Search for the cell housing the specified text and yield its (X, Y) center coordinate. 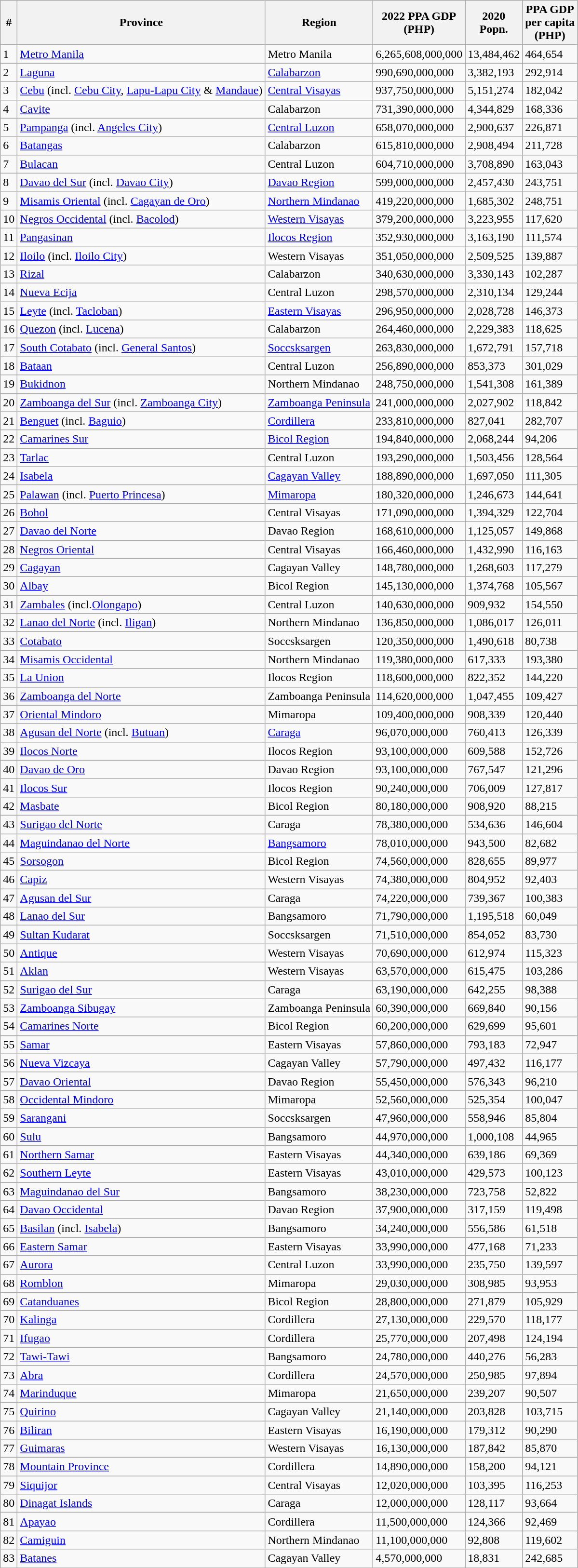
71,233 (550, 1246)
Occidental Mindoro (141, 1099)
250,985 (494, 1375)
34,240,000,000 (419, 1228)
40 (9, 769)
96,210 (550, 1081)
Siquijor (141, 1485)
11 (9, 237)
74,560,000,000 (419, 861)
3,330,143 (494, 274)
105,567 (550, 586)
119,498 (550, 1210)
207,498 (494, 1338)
33 (9, 641)
Laguna (141, 72)
14,890,000,000 (419, 1467)
767,547 (494, 769)
Camarines Norte (141, 1026)
43,010,000,000 (419, 1173)
78 (9, 1467)
2,068,244 (494, 439)
100,047 (550, 1099)
103,715 (550, 1411)
2,509,525 (494, 256)
60 (9, 1136)
1,086,017 (494, 623)
43 (9, 824)
Apayao (141, 1522)
2022 PPA GDP(PHP) (419, 23)
26 (9, 512)
144,641 (550, 494)
Batangas (141, 146)
105,929 (550, 1301)
80,180,000,000 (419, 806)
Southern Leyte (141, 1173)
617,333 (494, 659)
42 (9, 806)
59 (9, 1118)
24 (9, 476)
16,130,000,000 (419, 1448)
193,290,000,000 (419, 457)
Camiguin (141, 1540)
180,320,000,000 (419, 494)
477,168 (494, 1246)
93,953 (550, 1283)
14 (9, 293)
609,588 (494, 751)
1,697,050 (494, 476)
Aklan (141, 971)
154,550 (550, 604)
69 (9, 1301)
Zambales (incl.Olongapo) (141, 604)
38 (9, 733)
Catanduanes (141, 1301)
298,570,000,000 (419, 293)
16,190,000,000 (419, 1430)
146,373 (550, 311)
464,654 (550, 54)
Antique (141, 953)
117,620 (550, 219)
909,932 (494, 604)
558,946 (494, 1118)
194,840,000,000 (419, 439)
1,195,518 (494, 916)
308,985 (494, 1283)
853,373 (494, 366)
Negros Oriental (141, 549)
243,751 (550, 182)
124,194 (550, 1338)
937,750,000,000 (419, 91)
53 (9, 1008)
Lanao del Sur (141, 916)
66 (9, 1246)
63,190,000,000 (419, 990)
4,570,000,000 (419, 1558)
92,808 (494, 1540)
3,708,890 (494, 164)
158,200 (494, 1467)
Ilocos Sur (141, 788)
145,130,000,000 (419, 586)
69,369 (550, 1155)
82 (9, 1540)
60,390,000,000 (419, 1008)
Misamis Oriental (incl. Cagayan de Oro) (141, 201)
PPA GDPper capita(PHP) (550, 23)
Capiz (141, 880)
Pampanga (incl. Angeles City) (141, 127)
2,027,902 (494, 402)
731,390,000,000 (419, 109)
Sorsogon (141, 861)
Dinagat Islands (141, 1503)
61,518 (550, 1228)
Cagayan (141, 568)
Mountain Province (141, 1467)
12 (9, 256)
82,682 (550, 843)
71 (9, 1338)
1,541,308 (494, 384)
95,601 (550, 1026)
168,336 (550, 109)
15 (9, 311)
83,730 (550, 935)
24,570,000,000 (419, 1375)
739,367 (494, 898)
25,770,000,000 (419, 1338)
35 (9, 678)
Surigao del Norte (141, 824)
45 (9, 861)
12,020,000,000 (419, 1485)
Samar (141, 1045)
1,268,603 (494, 568)
1,490,618 (494, 641)
242,685 (550, 1558)
79 (9, 1485)
28 (9, 549)
21 (9, 421)
576,343 (494, 1081)
114,620,000,000 (419, 696)
70 (9, 1320)
Rizal (141, 274)
233,810,000,000 (419, 421)
3 (9, 91)
Cebu (incl. Cebu City, Lapu-Lapu City & Mandaue) (141, 91)
115,323 (550, 953)
639,186 (494, 1155)
94,206 (550, 439)
828,655 (494, 861)
25 (9, 494)
Northern Samar (141, 1155)
2,310,134 (494, 293)
612,974 (494, 953)
Bukidnon (141, 384)
13 (9, 274)
67 (9, 1265)
760,413 (494, 733)
144,220 (550, 678)
54 (9, 1026)
152,726 (550, 751)
13,484,462 (494, 54)
74 (9, 1393)
1,374,768 (494, 586)
57,790,000,000 (419, 1063)
44,965 (550, 1136)
11,500,000,000 (419, 1522)
55 (9, 1045)
161,389 (550, 384)
136,850,000,000 (419, 623)
264,460,000,000 (419, 329)
211,728 (550, 146)
908,920 (494, 806)
90,240,000,000 (419, 788)
73 (9, 1375)
48 (9, 916)
669,840 (494, 1008)
599,000,000,000 (419, 182)
241,000,000,000 (419, 402)
Zamboanga del Sur (incl. Zamboanga City) (141, 402)
61 (9, 1155)
Davao del Norte (141, 531)
Agusan del Sur (141, 898)
57,860,000,000 (419, 1045)
52 (9, 990)
3,163,190 (494, 237)
83 (9, 1558)
Batanes (141, 1558)
29 (9, 568)
81 (9, 1522)
2,457,430 (494, 182)
827,041 (494, 421)
76 (9, 1430)
3,382,193 (494, 72)
Surigao del Sur (141, 990)
248,751 (550, 201)
7 (9, 164)
18,831 (494, 1558)
301,029 (550, 366)
8 (9, 182)
908,339 (494, 714)
Province (141, 23)
65 (9, 1228)
96,070,000,000 (419, 733)
1,432,990 (494, 549)
109,400,000,000 (419, 714)
793,183 (494, 1045)
2,908,494 (494, 146)
78,380,000,000 (419, 824)
124,366 (494, 1522)
Zamboanga Sibugay (141, 1008)
Davao del Sur (incl. Davao City) (141, 182)
52,822 (550, 1192)
Bulacan (141, 164)
90,156 (550, 1008)
Isabela (141, 476)
52,560,000,000 (419, 1099)
Negros Occidental (incl. Bacolod) (141, 219)
2 (9, 72)
111,305 (550, 476)
100,123 (550, 1173)
658,070,000,000 (419, 127)
2,900,637 (494, 127)
Ilocos Norte (141, 751)
271,879 (494, 1301)
Basilan (incl. Isabela) (141, 1228)
226,871 (550, 127)
Davao de Oro (141, 769)
74,220,000,000 (419, 898)
98,388 (550, 990)
497,432 (494, 1063)
525,354 (494, 1099)
37,900,000,000 (419, 1210)
352,930,000,000 (419, 237)
188,890,000,000 (419, 476)
39 (9, 751)
129,244 (550, 293)
182,042 (550, 91)
263,830,000,000 (419, 348)
118,842 (550, 402)
Leyte (incl. Tacloban) (141, 311)
629,699 (494, 1026)
60,049 (550, 916)
74,380,000,000 (419, 880)
118,625 (550, 329)
63,570,000,000 (419, 971)
51 (9, 971)
Cotabato (141, 641)
1,503,456 (494, 457)
19 (9, 384)
Eastern Samar (141, 1246)
2,028,728 (494, 311)
4 (9, 109)
Region (319, 23)
149,868 (550, 531)
Bohol (141, 512)
9 (9, 201)
Davao Occidental (141, 1210)
Sulu (141, 1136)
120,350,000,000 (419, 641)
37 (9, 714)
604,710,000,000 (419, 164)
32 (9, 623)
642,255 (494, 990)
171,090,000,000 (419, 512)
140,630,000,000 (419, 604)
5,151,274 (494, 91)
5 (9, 127)
46 (9, 880)
Tarlac (141, 457)
943,500 (494, 843)
80,738 (550, 641)
68 (9, 1283)
64 (9, 1210)
44 (9, 843)
116,163 (550, 549)
57 (9, 1081)
Romblon (141, 1283)
Camarines Sur (141, 439)
256,890,000,000 (419, 366)
103,286 (550, 971)
27 (9, 531)
92,469 (550, 1522)
100,383 (550, 898)
27,130,000,000 (419, 1320)
56,283 (550, 1356)
706,009 (494, 788)
Sultan Kudarat (141, 935)
58 (9, 1099)
139,887 (550, 256)
50 (9, 953)
163,043 (550, 164)
55,450,000,000 (419, 1081)
118,600,000,000 (419, 678)
121,296 (550, 769)
556,586 (494, 1228)
1 (9, 54)
139,597 (550, 1265)
Maguindanao del Sur (141, 1192)
La Union (141, 678)
117,279 (550, 568)
166,460,000,000 (419, 549)
93,664 (550, 1503)
148,780,000,000 (419, 568)
317,159 (494, 1210)
49 (9, 935)
41 (9, 788)
78,010,000,000 (419, 843)
1,047,455 (494, 696)
419,220,000,000 (419, 201)
2,229,383 (494, 329)
102,287 (550, 274)
116,177 (550, 1063)
116,253 (550, 1485)
6,265,608,000,000 (419, 54)
30 (9, 586)
990,690,000,000 (419, 72)
296,950,000,000 (419, 311)
Misamis Occidental (141, 659)
11,100,000,000 (419, 1540)
22 (9, 439)
Maguindanao del Norte (141, 843)
2020Popn. (494, 23)
1,672,791 (494, 348)
20 (9, 402)
126,339 (550, 733)
534,636 (494, 824)
Oriental Mindoro (141, 714)
157,718 (550, 348)
77 (9, 1448)
88,215 (550, 806)
South Cotabato (incl. General Santos) (141, 348)
Albay (141, 586)
1,000,108 (494, 1136)
Bataan (141, 366)
239,207 (494, 1393)
Biliran (141, 1430)
12,000,000,000 (419, 1503)
60,200,000,000 (419, 1026)
203,828 (494, 1411)
4,344,829 (494, 109)
36 (9, 696)
854,052 (494, 935)
126,011 (550, 623)
Nueva Vizcaya (141, 1063)
Agusan del Norte (incl. Butuan) (141, 733)
119,380,000,000 (419, 659)
429,573 (494, 1173)
47,960,000,000 (419, 1118)
146,604 (550, 824)
92,403 (550, 880)
Pangasinan (141, 237)
70,690,000,000 (419, 953)
1,394,329 (494, 512)
111,574 (550, 237)
Cavite (141, 109)
379,200,000,000 (419, 219)
109,427 (550, 696)
Benguet (incl. Baguio) (141, 421)
1,125,057 (494, 531)
822,352 (494, 678)
29,030,000,000 (419, 1283)
Nueva Ecija (141, 293)
Lanao del Norte (incl. Iligan) (141, 623)
Palawan (incl. Puerto Princesa) (141, 494)
Quezon (incl. Lucena) (141, 329)
6 (9, 146)
615,475 (494, 971)
80 (9, 1503)
Ifugao (141, 1338)
56 (9, 1063)
193,380 (550, 659)
21,650,000,000 (419, 1393)
615,810,000,000 (419, 146)
34 (9, 659)
127,817 (550, 788)
75 (9, 1411)
Sarangani (141, 1118)
63 (9, 1192)
Marinduque (141, 1393)
Abra (141, 1375)
128,117 (494, 1503)
90,507 (550, 1393)
21,140,000,000 (419, 1411)
Aurora (141, 1265)
28,800,000,000 (419, 1301)
128,564 (550, 457)
229,570 (494, 1320)
103,395 (494, 1485)
3,223,955 (494, 219)
804,952 (494, 880)
71,790,000,000 (419, 916)
# (9, 23)
85,870 (550, 1448)
10 (9, 219)
440,276 (494, 1356)
16 (9, 329)
235,750 (494, 1265)
97,894 (550, 1375)
90,290 (550, 1430)
120,440 (550, 714)
89,977 (550, 861)
23 (9, 457)
282,707 (550, 421)
72 (9, 1356)
187,842 (494, 1448)
85,804 (550, 1118)
Masbate (141, 806)
17 (9, 348)
62 (9, 1173)
18 (9, 366)
38,230,000,000 (419, 1192)
71,510,000,000 (419, 935)
Zamboanga del Norte (141, 696)
Iloilo (incl. Iloilo City) (141, 256)
Guimaras (141, 1448)
44,970,000,000 (419, 1136)
292,914 (550, 72)
47 (9, 898)
72,947 (550, 1045)
351,050,000,000 (419, 256)
723,758 (494, 1192)
24,780,000,000 (419, 1356)
94,121 (550, 1467)
118,177 (550, 1320)
248,750,000,000 (419, 384)
340,630,000,000 (419, 274)
Kalinga (141, 1320)
179,312 (494, 1430)
1,246,673 (494, 494)
119,602 (550, 1540)
31 (9, 604)
Davao Oriental (141, 1081)
44,340,000,000 (419, 1155)
122,704 (550, 512)
1,685,302 (494, 201)
168,610,000,000 (419, 531)
Tawi-Tawi (141, 1356)
Quirino (141, 1411)
